Output the (X, Y) coordinate of the center of the cell containing the given text.  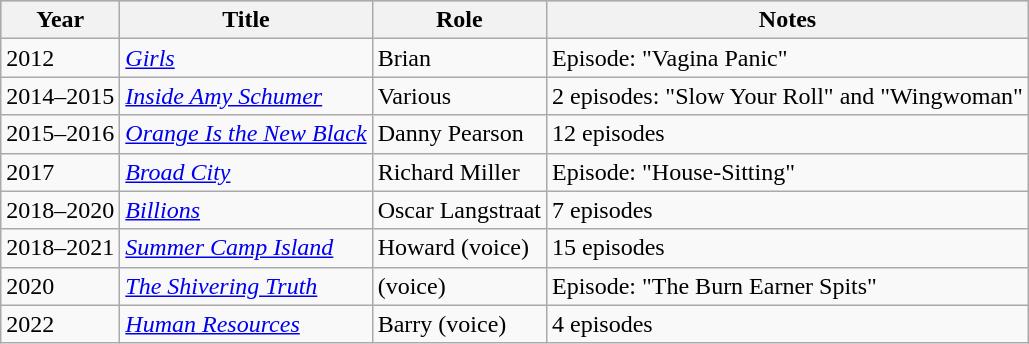
Title (246, 20)
Role (459, 20)
Human Resources (246, 324)
2020 (60, 286)
Danny Pearson (459, 134)
Inside Amy Schumer (246, 96)
Girls (246, 58)
(voice) (459, 286)
Summer Camp Island (246, 248)
15 episodes (787, 248)
2 episodes: "Slow Your Roll" and "Wingwoman" (787, 96)
Richard Miller (459, 172)
Episode: "The Burn Earner Spits" (787, 286)
Orange Is the New Black (246, 134)
2022 (60, 324)
Year (60, 20)
Notes (787, 20)
Episode: "House-Sitting" (787, 172)
Howard (voice) (459, 248)
2015–2016 (60, 134)
2017 (60, 172)
12 episodes (787, 134)
2014–2015 (60, 96)
Brian (459, 58)
Barry (voice) (459, 324)
2018–2021 (60, 248)
Episode: "Vagina Panic" (787, 58)
4 episodes (787, 324)
The Shivering Truth (246, 286)
Oscar Langstraat (459, 210)
Billions (246, 210)
2012 (60, 58)
Various (459, 96)
Broad City (246, 172)
2018–2020 (60, 210)
7 episodes (787, 210)
